From the cell containing the given text, extract its center point as [X, Y] coordinate. 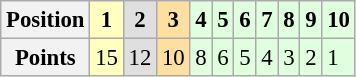
9 [311, 20]
Position [46, 20]
12 [140, 58]
15 [106, 58]
7 [267, 20]
Points [46, 58]
